Provide the (x, y) coordinate of the cell's center where the given text is located.  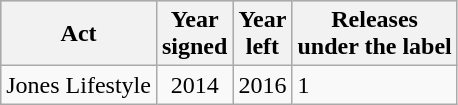
Yearleft (262, 34)
Act (79, 34)
Jones Lifestyle (79, 85)
Yearsigned (194, 34)
2014 (194, 85)
Releases under the label (374, 34)
1 (374, 85)
2016 (262, 85)
